Find where the given text appears and provide that cell's center as [x, y] coordinate. 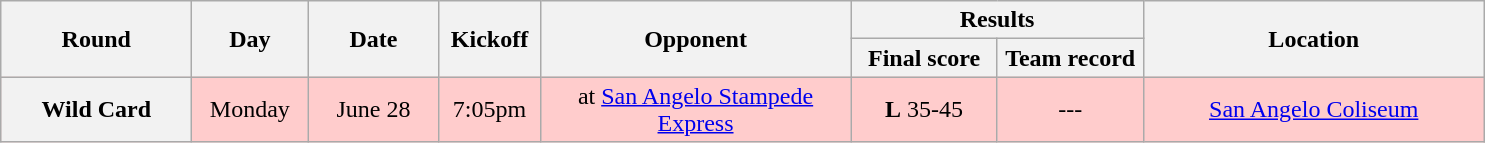
--- [1070, 110]
June 28 [374, 110]
Team record [1070, 58]
Opponent [696, 39]
Wild Card [96, 110]
Kickoff [490, 39]
San Angelo Coliseum [1314, 110]
7:05pm [490, 110]
Monday [250, 110]
Date [374, 39]
Results [997, 20]
Day [250, 39]
Round [96, 39]
Location [1314, 39]
L 35-45 [924, 110]
Final score [924, 58]
at San Angelo Stampede Express [696, 110]
